Pinpoint the cell where the given text exists, returning its [X, Y] midpoint coordinate. 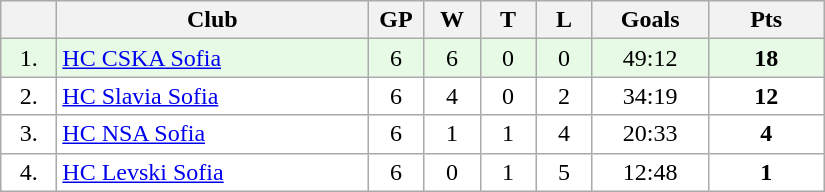
5 [564, 172]
HC Levski Sofia [212, 172]
49:12 [650, 58]
T [508, 20]
34:19 [650, 96]
HC CSKA Sofia [212, 58]
2 [564, 96]
HC Slavia Sofia [212, 96]
4. [29, 172]
20:33 [650, 134]
GP [396, 20]
Goals [650, 20]
18 [766, 58]
Club [212, 20]
1. [29, 58]
12:48 [650, 172]
L [564, 20]
Pts [766, 20]
3. [29, 134]
HC NSA Sofia [212, 134]
W [452, 20]
12 [766, 96]
2. [29, 96]
